Extract the (X, Y) coordinate from the center of the cell holding the provided text.  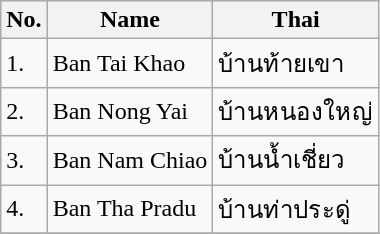
บ้านท่าประดู่ (296, 208)
Name (130, 20)
บ้านท้ายเขา (296, 64)
บ้านหนองใหญ่ (296, 112)
2. (24, 112)
Ban Nam Chiao (130, 160)
Ban Tai Khao (130, 64)
Thai (296, 20)
No. (24, 20)
4. (24, 208)
1. (24, 64)
Ban Tha Pradu (130, 208)
บ้านน้ำเชี่ยว (296, 160)
3. (24, 160)
Ban Nong Yai (130, 112)
